Identify which cell holds the provided text, then report its (x, y) central coordinate. 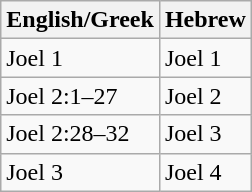
Hebrew (205, 20)
English/Greek (80, 20)
Joel 2:28–32 (80, 134)
Joel 2 (205, 96)
Joel 2:1–27 (80, 96)
Joel 4 (205, 172)
